Return (x, y) of the center of cell containing provided text 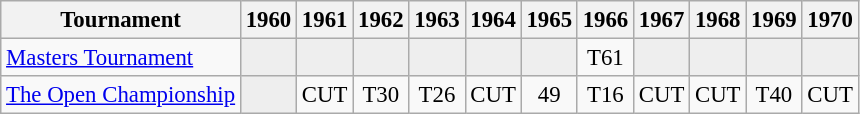
Tournament (121, 20)
T16 (605, 95)
1963 (437, 20)
49 (549, 95)
1967 (661, 20)
1966 (605, 20)
T26 (437, 95)
1961 (325, 20)
1964 (493, 20)
1962 (381, 20)
T61 (605, 58)
1969 (774, 20)
1968 (718, 20)
1965 (549, 20)
Masters Tournament (121, 58)
The Open Championship (121, 95)
T30 (381, 95)
T40 (774, 95)
1960 (268, 20)
1970 (830, 20)
